Output the (X, Y) coordinate of the center of the cell containing the given text.  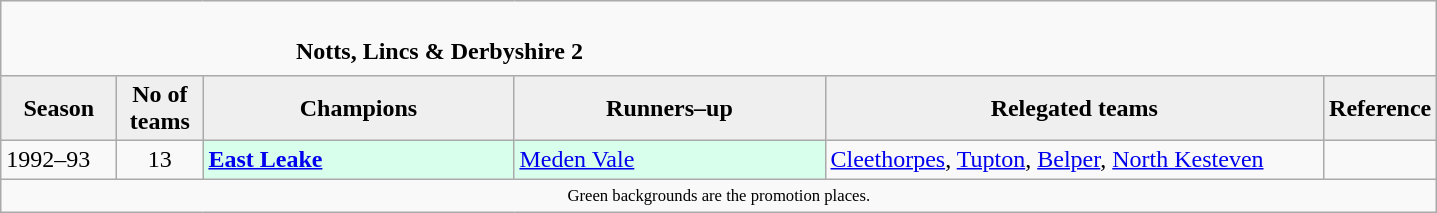
East Leake (358, 159)
Relegated teams (1074, 108)
Champions (358, 108)
1992–93 (59, 159)
Green backgrounds are the promotion places. (719, 194)
No of teams (160, 108)
Meden Vale (670, 159)
Season (59, 108)
Cleethorpes, Tupton, Belper, North Kesteven (1074, 159)
Runners–up (670, 108)
Reference (1380, 108)
13 (160, 159)
